Locate the cell with the specified text and output its (X, Y) center coordinate. 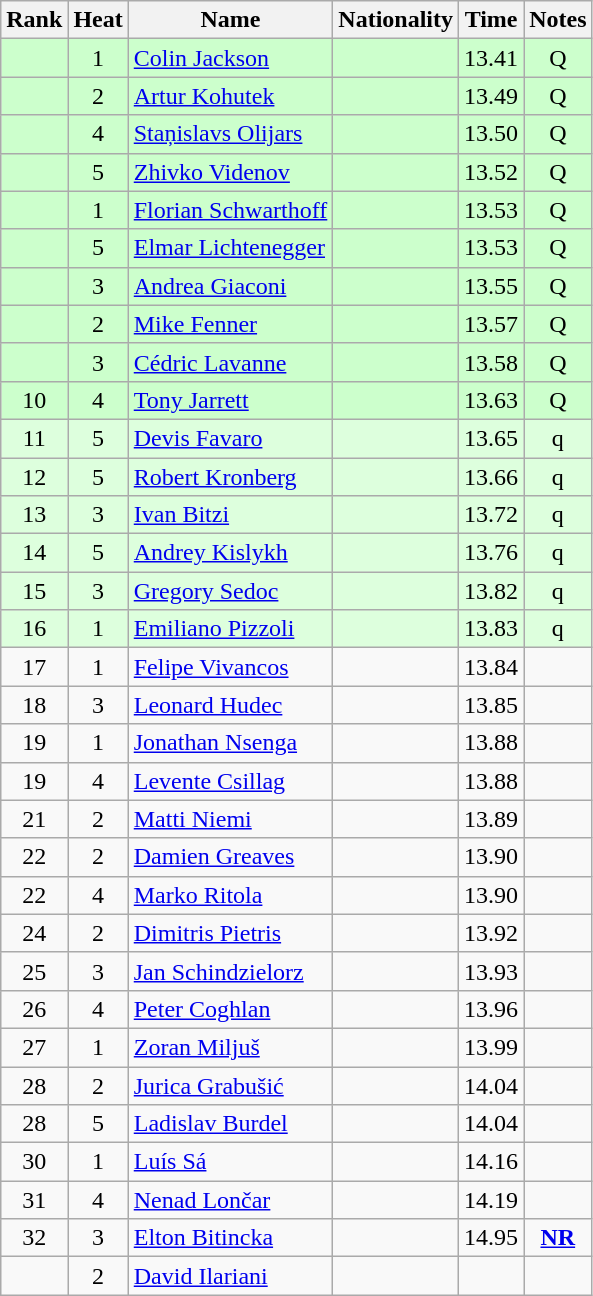
Colin Jackson (230, 58)
Elton Bitincka (230, 1238)
Tony Jarrett (230, 400)
16 (34, 629)
Zoran Miljuš (230, 1047)
Gregory Sedoc (230, 591)
Name (230, 20)
11 (34, 438)
31 (34, 1200)
Elmar Lichtenegger (230, 248)
Artur Kohutek (230, 96)
13.50 (492, 134)
10 (34, 400)
26 (34, 1009)
Marko Ritola (230, 895)
14.16 (492, 1162)
Andrea Giaconi (230, 286)
13.76 (492, 553)
Matti Niemi (230, 819)
Emiliano Pizzoli (230, 629)
17 (34, 667)
13.63 (492, 400)
Nenad Lončar (230, 1200)
13.49 (492, 96)
27 (34, 1047)
13.41 (492, 58)
Florian Schwarthoff (230, 210)
12 (34, 477)
13.83 (492, 629)
Time (492, 20)
32 (34, 1238)
Nationality (396, 20)
David Ilariani (230, 1276)
14.19 (492, 1200)
13.72 (492, 515)
Cédric Lavanne (230, 362)
25 (34, 971)
21 (34, 819)
14 (34, 553)
30 (34, 1162)
13.58 (492, 362)
Ivan Bitzi (230, 515)
Notes (558, 20)
Jurica Grabušić (230, 1085)
13.92 (492, 933)
13.66 (492, 477)
13.82 (492, 591)
Peter Coghlan (230, 1009)
13.57 (492, 324)
13.65 (492, 438)
13.52 (492, 172)
Levente Csillag (230, 781)
13.84 (492, 667)
13.93 (492, 971)
18 (34, 705)
Jan Schindzielorz (230, 971)
14.95 (492, 1238)
Felipe Vivancos (230, 667)
Andrey Kislykh (230, 553)
13.89 (492, 819)
Devis Favaro (230, 438)
Zhivko Videnov (230, 172)
Mike Fenner (230, 324)
Heat (98, 20)
Leonard Hudec (230, 705)
Luís Sá (230, 1162)
13.96 (492, 1009)
13.99 (492, 1047)
Ladislav Burdel (230, 1124)
Rank (34, 20)
13.85 (492, 705)
Jonathan Nsenga (230, 743)
Dimitris Pietris (230, 933)
Damien Greaves (230, 857)
Staņislavs Olijars (230, 134)
13.55 (492, 286)
15 (34, 591)
Robert Kronberg (230, 477)
13 (34, 515)
NR (558, 1238)
24 (34, 933)
